Return [x, y] of the center of cell containing provided text 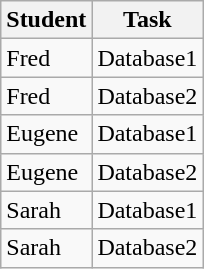
Task [148, 20]
Student [46, 20]
